For the text-containing cell, return its midpoint in [x, y] coordinate format. 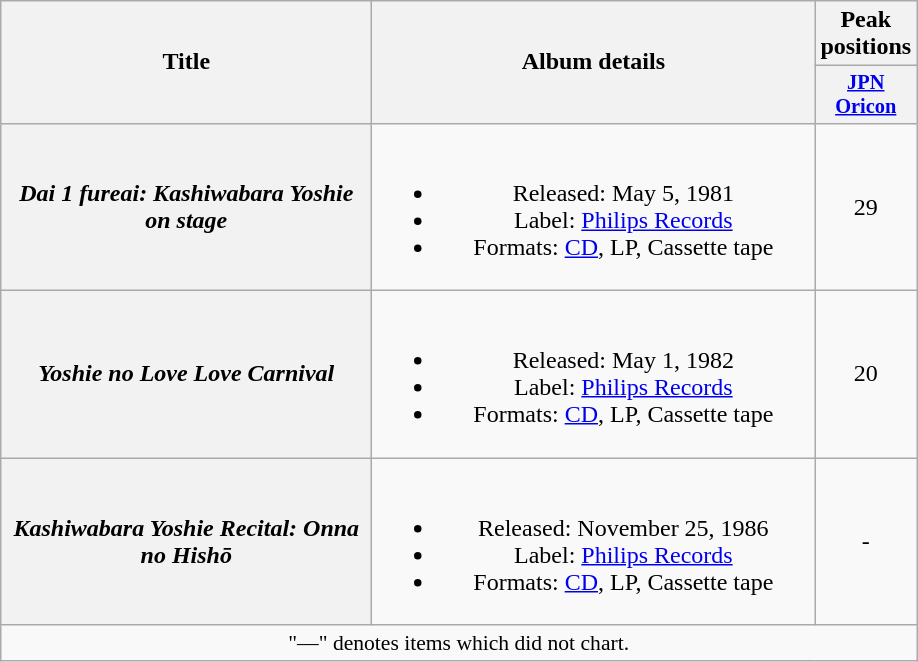
Dai 1 fureai: Kashiwabara Yoshie on stage [186, 206]
Released: May 1, 1982Label: Philips RecordsFormats: CD, LP, Cassette tape [594, 374]
Released: November 25, 1986Label: Philips RecordsFormats: CD, LP, Cassette tape [594, 542]
Album details [594, 62]
Yoshie no Love Love Carnival [186, 374]
29 [866, 206]
"—" denotes items which did not chart. [459, 643]
Title [186, 62]
20 [866, 374]
Kashiwabara Yoshie Recital: Onna no Hishō [186, 542]
Released: May 5, 1981Label: Philips RecordsFormats: CD, LP, Cassette tape [594, 206]
Peak positions [866, 34]
- [866, 542]
JPNOricon [866, 95]
